Locate the cell with the specified text and output its (x, y) center coordinate. 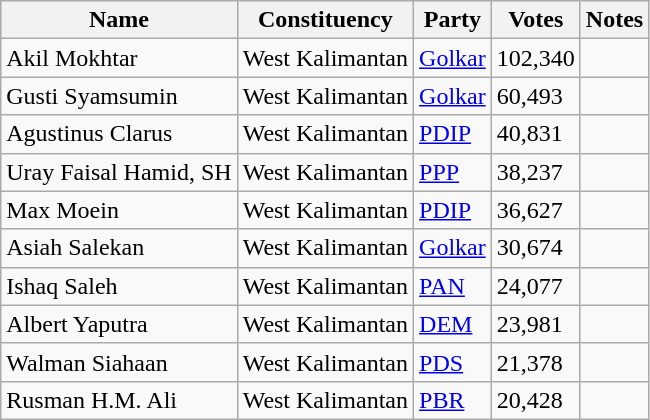
36,627 (536, 210)
Ishaq Saleh (119, 286)
DEM (453, 324)
Max Moein (119, 210)
Rusman H.M. Ali (119, 400)
Akil Mokhtar (119, 58)
Agustinus Clarus (119, 134)
Constituency (325, 20)
PPP (453, 172)
PAN (453, 286)
Votes (536, 20)
24,077 (536, 286)
30,674 (536, 248)
40,831 (536, 134)
20,428 (536, 400)
PBR (453, 400)
21,378 (536, 362)
60,493 (536, 96)
Notes (614, 20)
Uray Faisal Hamid, SH (119, 172)
Gusti Syamsumin (119, 96)
PDS (453, 362)
38,237 (536, 172)
Name (119, 20)
102,340 (536, 58)
Albert Yaputra (119, 324)
Asiah Salekan (119, 248)
23,981 (536, 324)
Walman Siahaan (119, 362)
Party (453, 20)
